Extract the [x, y] coordinate from the center of the cell holding the provided text.  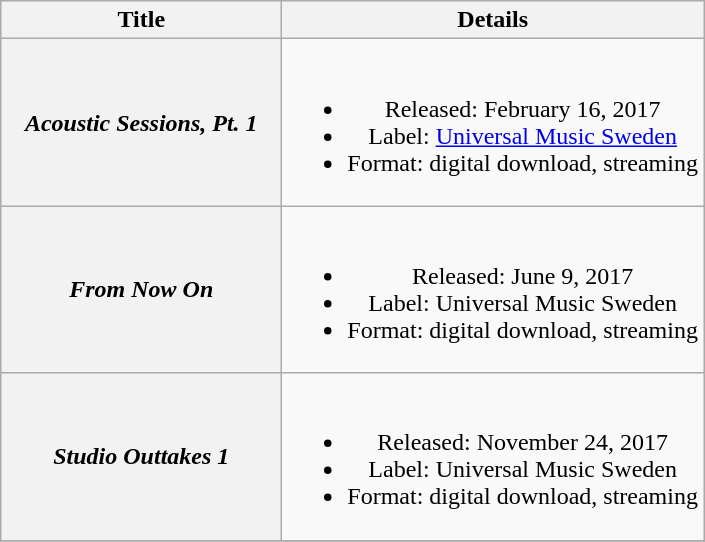
Released: November 24, 2017Label: Universal Music SwedenFormat: digital download, streaming [493, 456]
Studio Outtakes 1 [142, 456]
From Now On [142, 290]
Released: June 9, 2017Label: Universal Music SwedenFormat: digital download, streaming [493, 290]
Title [142, 20]
Acoustic Sessions, Pt. 1 [142, 122]
Details [493, 20]
Released: February 16, 2017Label: Universal Music SwedenFormat: digital download, streaming [493, 122]
